Locate the cell with the specified text and output its (x, y) center coordinate. 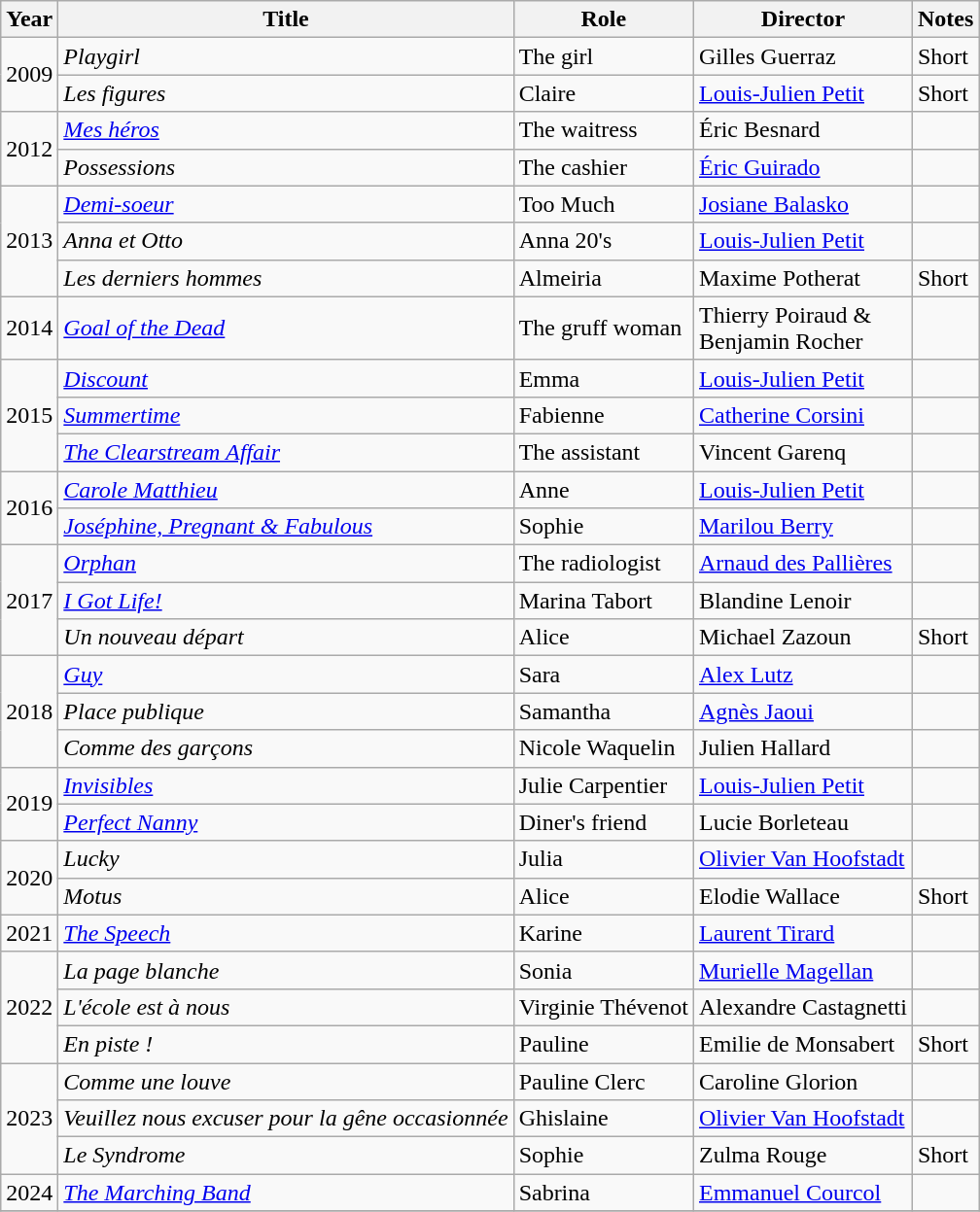
Gilles Guerraz (803, 56)
Virginie Thévenot (603, 1007)
Anne (603, 489)
Murielle Magellan (803, 970)
Motus (286, 896)
Anna et Otto (286, 241)
Too Much (603, 204)
Anna 20's (603, 241)
The Speech (286, 933)
Agnès Jaoui (803, 711)
Summertime (286, 415)
Orphan (286, 564)
2024 (29, 1193)
Sara (603, 675)
The girl (603, 56)
Notes (945, 19)
Director (803, 19)
2012 (29, 149)
2009 (29, 75)
Nicole Waquelin (603, 748)
Éric Guirado (803, 167)
Guy (286, 675)
Diner's friend (603, 822)
Thierry Poiraud & Benjamin Rocher (803, 329)
Marilou Berry (803, 527)
Éric Besnard (803, 130)
2017 (29, 601)
Almeiria (603, 278)
Year (29, 19)
Possessions (286, 167)
Un nouveau départ (286, 638)
Claire (603, 93)
Mes héros (286, 130)
Josiane Balasko (803, 204)
Sabrina (603, 1193)
The assistant (603, 452)
The waitress (603, 130)
Fabienne (603, 415)
The cashier (603, 167)
Lucie Borleteau (803, 822)
Invisibles (286, 785)
The radiologist (603, 564)
Goal of the Dead (286, 329)
Comme des garçons (286, 748)
Blandine Lenoir (803, 601)
Alexandre Castagnetti (803, 1007)
Marina Tabort (603, 601)
Maxime Potherat (803, 278)
Vincent Garenq (803, 452)
Veuillez nous excuser pour la gêne occasionnée (286, 1119)
Les figures (286, 93)
2018 (29, 711)
The Clearstream Affair (286, 452)
2021 (29, 933)
The Marching Band (286, 1193)
2015 (29, 415)
2016 (29, 507)
I Got Life! (286, 601)
La page blanche (286, 970)
2022 (29, 1007)
En piste ! (286, 1044)
The gruff woman (603, 329)
Perfect Nanny (286, 822)
Comme une louve (286, 1082)
Discount (286, 378)
2020 (29, 878)
2014 (29, 329)
Title (286, 19)
Alex Lutz (803, 675)
Le Syndrome (286, 1156)
Karine (603, 933)
Role (603, 19)
Carole Matthieu (286, 489)
Emilie de Monsabert (803, 1044)
Emma (603, 378)
2019 (29, 804)
Caroline Glorion (803, 1082)
Place publique (286, 711)
Catherine Corsini (803, 415)
Elodie Wallace (803, 896)
Zulma Rouge (803, 1156)
Playgirl (286, 56)
Julie Carpentier (603, 785)
L'école est à nous (286, 1007)
Julia (603, 859)
Ghislaine (603, 1119)
Emmanuel Courcol (803, 1193)
Joséphine, Pregnant & Fabulous (286, 527)
Sonia (603, 970)
Lucky (286, 859)
Samantha (603, 711)
Les derniers hommes (286, 278)
Michael Zazoun (803, 638)
Pauline Clerc (603, 1082)
2013 (29, 241)
Arnaud des Pallières (803, 564)
2023 (29, 1119)
Pauline (603, 1044)
Demi-soeur (286, 204)
Laurent Tirard (803, 933)
Julien Hallard (803, 748)
